Output the (X, Y) coordinate of the center of the cell containing the given text.  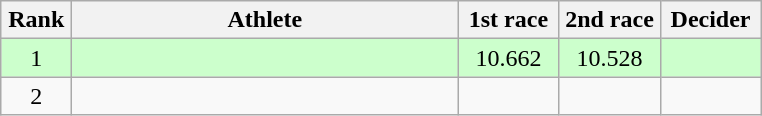
2 (36, 96)
1st race (508, 20)
2nd race (610, 20)
Athlete (265, 20)
10.528 (610, 58)
10.662 (508, 58)
Rank (36, 20)
Decider (710, 20)
1 (36, 58)
